Return (X, Y) of the center of cell containing provided text 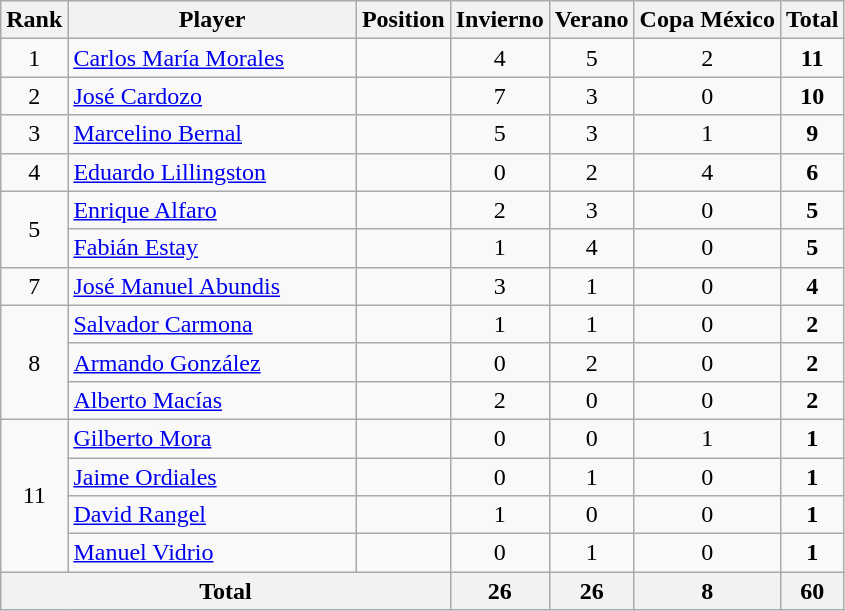
Enrique Alfaro (212, 210)
Fabián Estay (212, 248)
Rank (34, 20)
Player (212, 20)
9 (812, 134)
Armando González (212, 362)
Position (403, 20)
Invierno (500, 20)
Jaime Ordiales (212, 477)
10 (812, 96)
60 (812, 591)
Salvador Carmona (212, 324)
Verano (592, 20)
Marcelino Bernal (212, 134)
Carlos María Morales (212, 58)
Manuel Vidrio (212, 553)
Gilberto Mora (212, 438)
Eduardo Lillingston (212, 172)
David Rangel (212, 515)
José Cardozo (212, 96)
José Manuel Abundis (212, 286)
Alberto Macías (212, 400)
Copa México (707, 20)
6 (812, 172)
